Determine the (X, Y) coordinate at the center of the cell enclosing the given text.  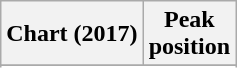
Chart (2017) (72, 34)
Peak position (189, 34)
